Return the (X, Y) coordinate for the center point of the cell that contains the specified text.  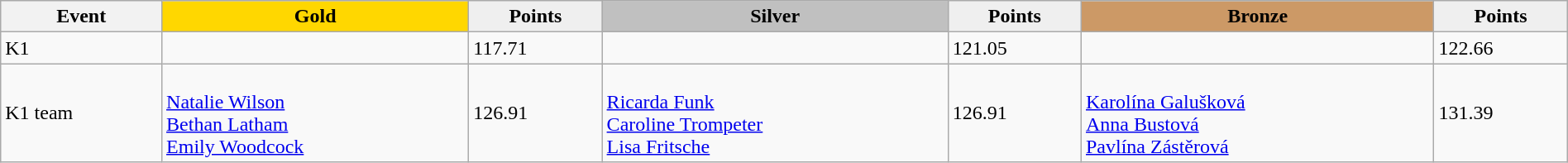
121.05 (1014, 48)
Bronze (1257, 17)
K1 team (81, 113)
Natalie WilsonBethan LathamEmily Woodcock (316, 113)
Silver (775, 17)
122.66 (1500, 48)
K1 (81, 48)
117.71 (536, 48)
Event (81, 17)
Gold (316, 17)
131.39 (1500, 113)
Ricarda FunkCaroline TrompeterLisa Fritsche (775, 113)
Karolína GaluškováAnna BustováPavlína Zástěrová (1257, 113)
